Identify which cell holds the provided text, then report its (X, Y) central coordinate. 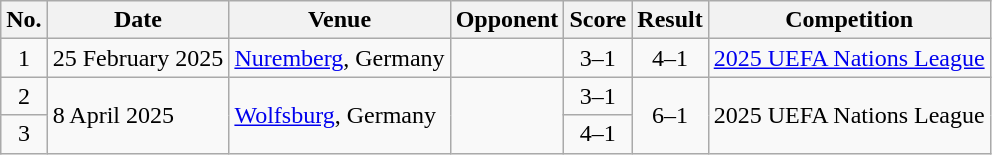
Result (670, 20)
No. (24, 20)
Wolfsburg, Germany (340, 115)
2 (24, 96)
Nuremberg, Germany (340, 58)
Venue (340, 20)
Score (598, 20)
1 (24, 58)
Date (138, 20)
3 (24, 134)
25 February 2025 (138, 58)
8 April 2025 (138, 115)
6–1 (670, 115)
Opponent (507, 20)
Competition (849, 20)
